Capture the cell that displays the provided text and extract its [x, y] central coordinate. 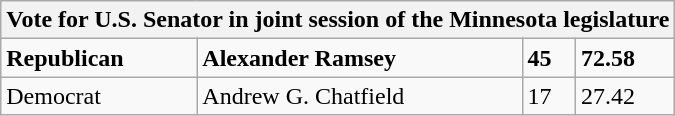
Vote for U.S. Senator in joint session of the Minnesota legislature [338, 20]
17 [549, 96]
27.42 [626, 96]
72.58 [626, 58]
Alexander Ramsey [360, 58]
Andrew G. Chatfield [360, 96]
Republican [99, 58]
Democrat [99, 96]
45 [549, 58]
